Detect which cell encompasses the target text, then output its [x, y] center coordinate. 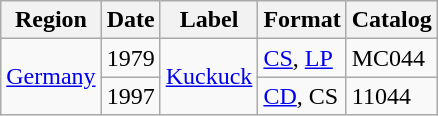
1997 [130, 96]
Label [209, 20]
CD, CS [302, 96]
CS, LP [302, 58]
Kuckuck [209, 77]
MC044 [392, 58]
Date [130, 20]
Germany [51, 77]
Catalog [392, 20]
Format [302, 20]
11044 [392, 96]
1979 [130, 58]
Region [51, 20]
